Return (x, y) of the center of cell containing provided text 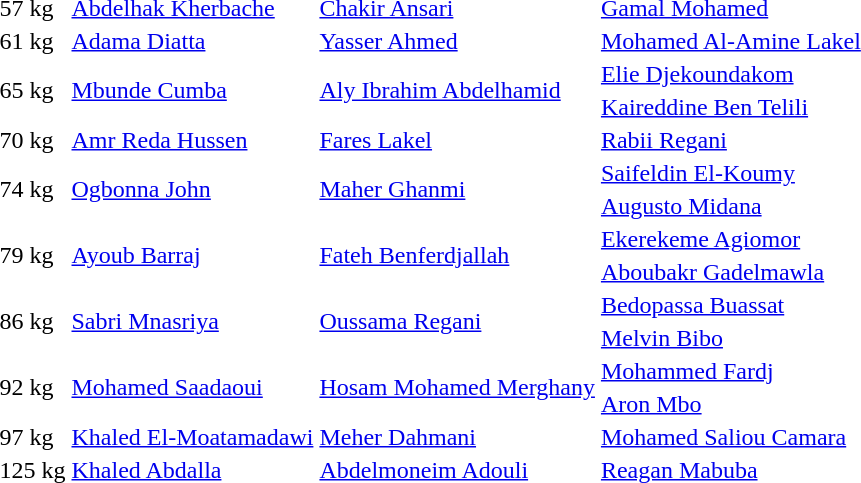
Meher Dahmani (458, 437)
Amr Reda Hussen (192, 140)
Adama Diatta (192, 41)
Sabri Mnasriya (192, 322)
Ogbonna John (192, 190)
Fateh Benferdjallah (458, 256)
Khaled El-Moatamadawi (192, 437)
Oussama Regani (458, 322)
Ayoub Barraj (192, 256)
Yasser Ahmed (458, 41)
Hosam Mohamed Merghany (458, 388)
Aly Ibrahim Abdelhamid (458, 90)
Mbunde Cumba (192, 90)
Mohamed Saadaoui (192, 388)
Fares Lakel (458, 140)
Maher Ghanmi (458, 190)
